Search for the cell housing the specified text and yield its (x, y) center coordinate. 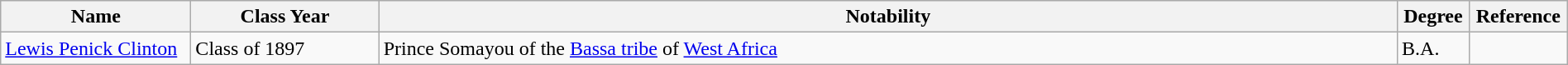
B.A. (1434, 48)
Lewis Penick Clinton (96, 48)
Class of 1897 (284, 48)
Degree (1434, 17)
Reference (1518, 17)
Prince Somayou of the Bassa tribe of West Africa (888, 48)
Class Year (284, 17)
Name (96, 17)
Notability (888, 17)
